Search for the cell housing the specified text and yield its (X, Y) center coordinate. 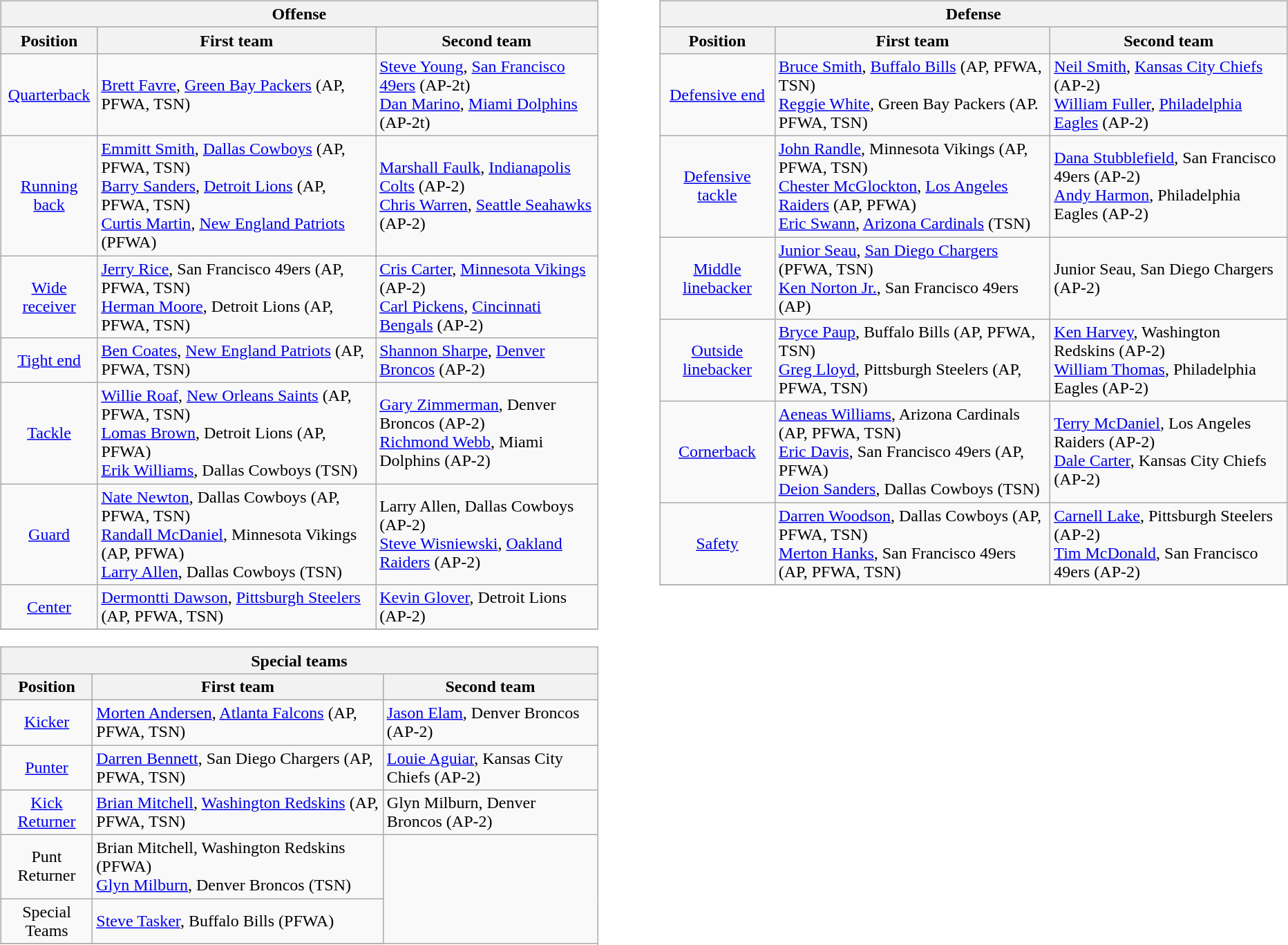
Junior Seau, San Diego Chargers (PFWA, TSN) Ken Norton Jr., San Francisco 49ers (AP) (912, 278)
Nate Newton, Dallas Cowboys (AP, PFWA, TSN) Randall McDaniel, Minnesota Vikings (AP, PFWA)Larry Allen, Dallas Cowboys (TSN) (236, 534)
Punter (47, 767)
Defensive tackle (717, 186)
Defensive end (717, 94)
Aeneas Williams, Arizona Cardinals (AP, PFWA, TSN) Eric Davis, San Francisco 49ers (AP, PFWA)Deion Sanders, Dallas Cowboys (TSN) (912, 452)
Terry McDaniel, Los Angeles Raiders (AP-2)Dale Carter, Kansas City Chiefs (AP-2) (1169, 452)
Brian Mitchell, Washington Redskins (AP, PFWA, TSN) (238, 813)
Ken Harvey, Washington Redskins (AP-2) William Thomas, Philadelphia Eagles (AP-2) (1169, 361)
Emmitt Smith, Dallas Cowboys (AP, PFWA, TSN) Barry Sanders, Detroit Lions (AP, PFWA, TSN) Curtis Martin, New England Patriots (PFWA) (236, 195)
Jerry Rice, San Francisco 49ers (AP, PFWA, TSN) Herman Moore, Detroit Lions (AP, PFWA, TSN) (236, 297)
Center (49, 607)
Tight end (49, 361)
Outside linebacker (717, 361)
Shannon Sharpe, Denver Broncos (AP-2) (486, 361)
Punt Returner (47, 867)
Quarterback (49, 94)
Kick Returner (47, 813)
Running back (49, 195)
Special teams (299, 660)
Kicker (47, 722)
John Randle, Minnesota Vikings (AP, PFWA, TSN) Chester McGlockton, Los Angeles Raiders (AP, PFWA) Eric Swann, Arizona Cardinals (TSN) (912, 186)
Middle linebacker (717, 278)
Darren Bennett, San Diego Chargers (AP, PFWA, TSN) (238, 767)
Brian Mitchell, Washington Redskins (PFWA)Glyn Milburn, Denver Broncos (TSN) (238, 867)
Kevin Glover, Detroit Lions (AP-2) (486, 607)
Steve Tasker, Buffalo Bills (PFWA) (238, 921)
Tackle (49, 433)
Ben Coates, New England Patriots (AP, PFWA, TSN) (236, 361)
Defense (974, 14)
Morten Andersen, Atlanta Falcons (AP, PFWA, TSN) (238, 722)
Larry Allen, Dallas Cowboys (AP-2) Steve Wisniewski, Oakland Raiders (AP-2) (486, 534)
Bruce Smith, Buffalo Bills (AP, PFWA, TSN) Reggie White, Green Bay Packers (AP. PFWA, TSN) (912, 94)
Guard (49, 534)
Gary Zimmerman, Denver Broncos (AP-2)Richmond Webb, Miami Dolphins (AP-2) (486, 433)
Cornerback (717, 452)
Offense (299, 14)
Junior Seau, San Diego Chargers (AP-2) (1169, 278)
Jason Elam, Denver Broncos (AP-2) (490, 722)
Dermontti Dawson, Pittsburgh Steelers (AP, PFWA, TSN) (236, 607)
Steve Young, San Francisco 49ers (AP-2t) Dan Marino, Miami Dolphins (AP-2t) (486, 94)
Cris Carter, Minnesota Vikings (AP-2)Carl Pickens, Cincinnati Bengals (AP-2) (486, 297)
Special Teams (47, 921)
Neil Smith, Kansas City Chiefs (AP-2) William Fuller, Philadelphia Eagles (AP-2) (1169, 94)
Louie Aguiar, Kansas City Chiefs (AP-2) (490, 767)
Darren Woodson, Dallas Cowboys (AP, PFWA, TSN) Merton Hanks, San Francisco 49ers (AP, PFWA, TSN) (912, 543)
Marshall Faulk, Indianapolis Colts (AP-2) Chris Warren, Seattle Seahawks (AP-2) (486, 195)
Carnell Lake, Pittsburgh Steelers (AP-2) Tim McDonald, San Francisco 49ers (AP-2) (1169, 543)
Brett Favre, Green Bay Packers (AP, PFWA, TSN) (236, 94)
Willie Roaf, New Orleans Saints (AP, PFWA, TSN) Lomas Brown, Detroit Lions (AP, PFWA)Erik Williams, Dallas Cowboys (TSN) (236, 433)
Dana Stubblefield, San Francisco 49ers (AP-2) Andy Harmon, Philadelphia Eagles (AP-2) (1169, 186)
Bryce Paup, Buffalo Bills (AP, PFWA, TSN) Greg Lloyd, Pittsburgh Steelers (AP, PFWA, TSN) (912, 361)
Safety (717, 543)
Glyn Milburn, Denver Broncos (AP-2) (490, 813)
Wide receiver (49, 297)
